Search for the cell housing the specified text and yield its (x, y) center coordinate. 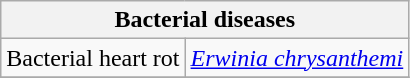
Bacterial heart rot (93, 58)
Erwinia chrysanthemi (297, 58)
Bacterial diseases (205, 20)
